From the cell containing the given text, extract its center point as [X, Y] coordinate. 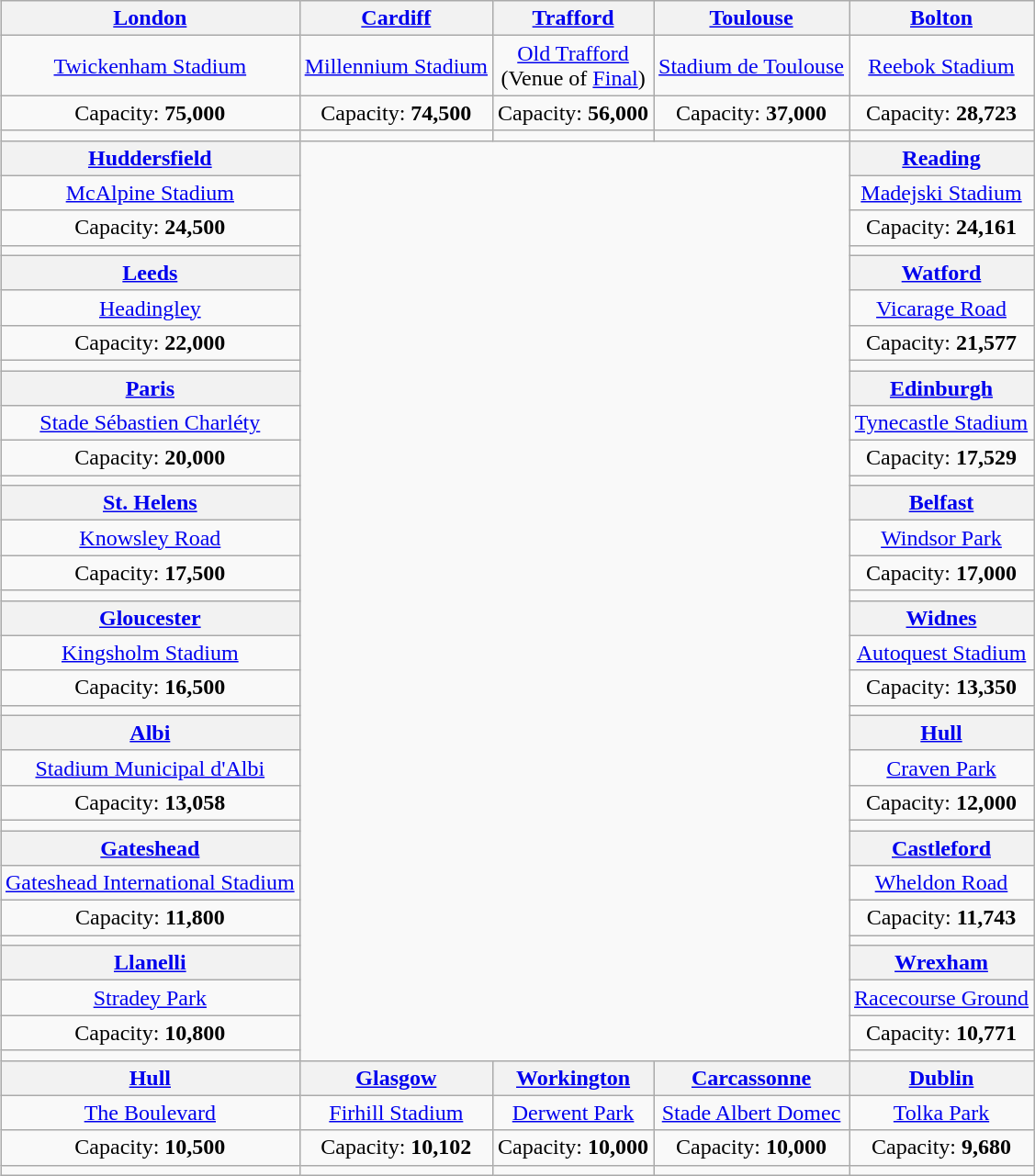
Millennium Stadium [396, 66]
Capacity: 28,723 [940, 113]
Madejski Stadium [940, 193]
Capacity: 17,500 [150, 573]
Edinburgh [940, 388]
Gateshead [150, 847]
Workington [573, 1078]
Wheldon Road [940, 883]
Capacity: 24,500 [150, 228]
Reebok Stadium [940, 66]
Windsor Park [940, 538]
Vicarage Road [940, 308]
Capacity: 13,350 [940, 688]
Dublin [940, 1078]
Capacity: 10,800 [150, 1033]
Derwent Park [573, 1113]
Toulouse [751, 18]
Albi [150, 733]
Kingsholm Stadium [150, 653]
Old Trafford(Venue of Final) [573, 66]
Knowsley Road [150, 538]
Gloucester [150, 618]
Capacity: 13,058 [150, 802]
Capacity: 12,000 [940, 802]
Capacity: 56,000 [573, 113]
Stradey Park [150, 998]
Leeds [150, 273]
Capacity: 22,000 [150, 342]
The Boulevard [150, 1113]
Gateshead International Stadium [150, 883]
Glasgow [396, 1078]
London [150, 18]
Racecourse Ground [940, 998]
Capacity: 10,771 [940, 1033]
Firhill Stadium [396, 1113]
Carcassonne [751, 1078]
Paris [150, 388]
Stade Albert Domec [751, 1113]
Trafford [573, 18]
Autoquest Stadium [940, 653]
Stade Sébastien Charléty [150, 423]
Twickenham Stadium [150, 66]
Capacity: 74,500 [396, 113]
Capacity: 11,800 [150, 918]
Stadium de Toulouse [751, 66]
Capacity: 10,102 [396, 1148]
Capacity: 37,000 [751, 113]
Reading [940, 158]
Llanelli [150, 963]
Cardiff [396, 18]
Capacity: 75,000 [150, 113]
Watford [940, 273]
Stadium Municipal d'Albi [150, 767]
Capacity: 24,161 [940, 228]
Capacity: 17,000 [940, 573]
Widnes [940, 618]
Castleford [940, 847]
Capacity: 10,500 [150, 1148]
Capacity: 9,680 [940, 1148]
Capacity: 20,000 [150, 458]
Capacity: 21,577 [940, 342]
Huddersfield [150, 158]
McAlpine Stadium [150, 193]
Capacity: 16,500 [150, 688]
Headingley [150, 308]
Tynecastle Stadium [940, 423]
Tolka Park [940, 1113]
Capacity: 11,743 [940, 918]
Craven Park [940, 767]
Wrexham [940, 963]
St. Helens [150, 503]
Belfast [940, 503]
Bolton [940, 18]
Capacity: 17,529 [940, 458]
